Find where the given text appears and provide that cell's center as (X, Y) coordinate. 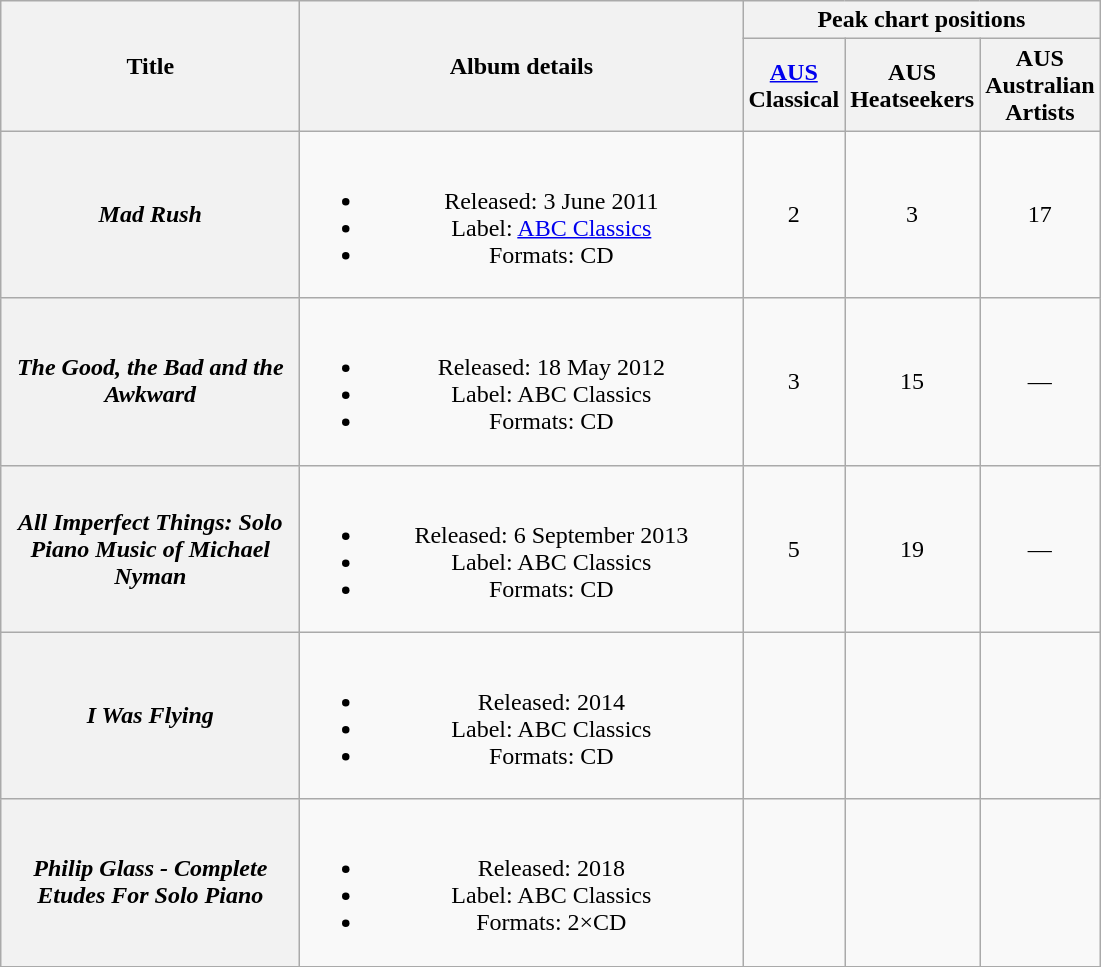
Philip Glass - Complete Etudes For Solo Piano (150, 882)
Released: 2018Label: ABC ClassicsFormats: 2×CD (522, 882)
Album details (522, 66)
15 (912, 382)
Released: 2014Label: ABC ClassicsFormats: CD (522, 716)
Title (150, 66)
AUS Australian Artists (1040, 85)
5 (794, 548)
Released: 6 September 2013Label: ABC ClassicsFormats: CD (522, 548)
2 (794, 214)
17 (1040, 214)
I Was Flying (150, 716)
All Imperfect Things: Solo Piano Music of Michael Nyman (150, 548)
The Good, the Bad and the Awkward (150, 382)
19 (912, 548)
Peak chart positions (922, 20)
AUS Classical (794, 85)
Mad Rush (150, 214)
AUS Heatseekers (912, 85)
Released: 18 May 2012Label: ABC ClassicsFormats: CD (522, 382)
Released: 3 June 2011Label: ABC ClassicsFormats: CD (522, 214)
